Detect which cell encompasses the target text, then output its (x, y) center coordinate. 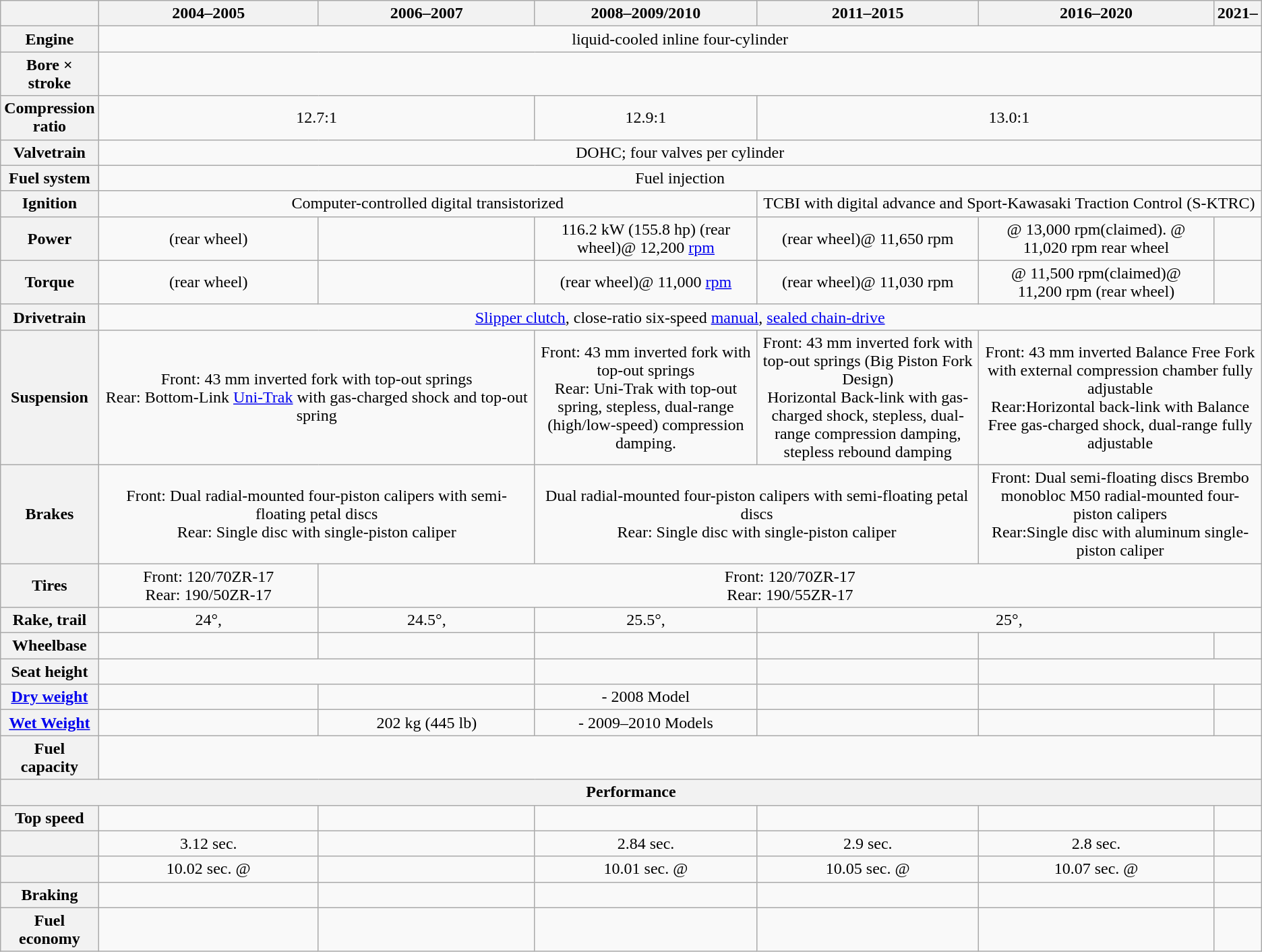
2.84 sec. (646, 843)
2004–2005 (208, 13)
- 2008 Model (646, 697)
(rear wheel)@ 11,000 rpm (646, 282)
10.05 sec. @ (868, 869)
24.5°, (426, 620)
Top speed (50, 818)
Rake, trail (50, 620)
Ignition (50, 204)
24°, (208, 620)
@ 13,000 rpm(claimed). @ 11,020 rpm rear wheel (1096, 239)
Compression ratio (50, 117)
10.01 sec. @ (646, 869)
Bore × stroke (50, 74)
Wheelbase (50, 646)
2006–2007 (426, 13)
Fuel economy (50, 929)
Dual radial-mounted four-piston calipers with semi-floating petal discsRear: Single disc with single-piston caliper (756, 514)
Tires (50, 585)
liquid-cooled inline four-cylinder (680, 39)
Dry weight (50, 697)
DOHC; four valves per cylinder (680, 152)
Valvetrain (50, 152)
Power (50, 239)
2016–2020 (1096, 13)
2.9 sec. (868, 843)
Wet Weight (50, 723)
Brakes (50, 514)
Fuel system (50, 178)
12.9:1 (646, 117)
2021– (1238, 13)
Front: Dual semi-floating discs Brembo monobloc M50 radial-mounted four-piston calipersRear:Single disc with aluminum single-piston caliper (1120, 514)
Seat height (50, 672)
Slipper clutch, close-ratio six-speed manual, sealed chain-drive (680, 317)
Fuel injection (680, 178)
25°, (1010, 620)
TCBI with digital advance and Sport-Kawasaki Traction Control (S-KTRC) (1010, 204)
25.5°, (646, 620)
Drivetrain (50, 317)
12.7:1 (317, 117)
10.07 sec. @ (1096, 869)
Front: 43 mm inverted fork with top-out springsRear: Bottom-Link Uni-Trak with gas-charged shock and top-out spring (317, 397)
- 2009–2010 Models (646, 723)
Front: Dual radial-mounted four-piston calipers with semi-floating petal discsRear: Single disc with single-piston caliper (317, 514)
(rear wheel)@ 11,650 rpm (868, 239)
2011–2015 (868, 13)
Suspension (50, 397)
Computer-controlled digital transistorized (427, 204)
Engine (50, 39)
116.2 kW (155.8 hp) (rear wheel)@ 12,200 rpm (646, 239)
2008–2009/2010 (646, 13)
Front: 120/70ZR-17Rear: 190/55ZR-17 (790, 585)
13.0:1 (1010, 117)
2.8 sec. (1096, 843)
202 kg (445 lb) (426, 723)
Braking (50, 895)
Front: 43 mm inverted fork with top-out springsRear: Uni-Trak with top-out spring, stepless, dual-range (high/low-speed) compression damping. (646, 397)
Performance (631, 792)
Torque (50, 282)
@ 11,500 rpm(claimed)@ 11,200 rpm (rear wheel) (1096, 282)
3.12 sec. (208, 843)
Fuel capacity (50, 758)
(rear wheel)@ 11,030 rpm (868, 282)
10.02 sec. @ (208, 869)
Front: 120/70ZR-17Rear: 190/50ZR-17 (208, 585)
